Scan for the cell matching the given text and deliver its (X, Y) coordinate at center. 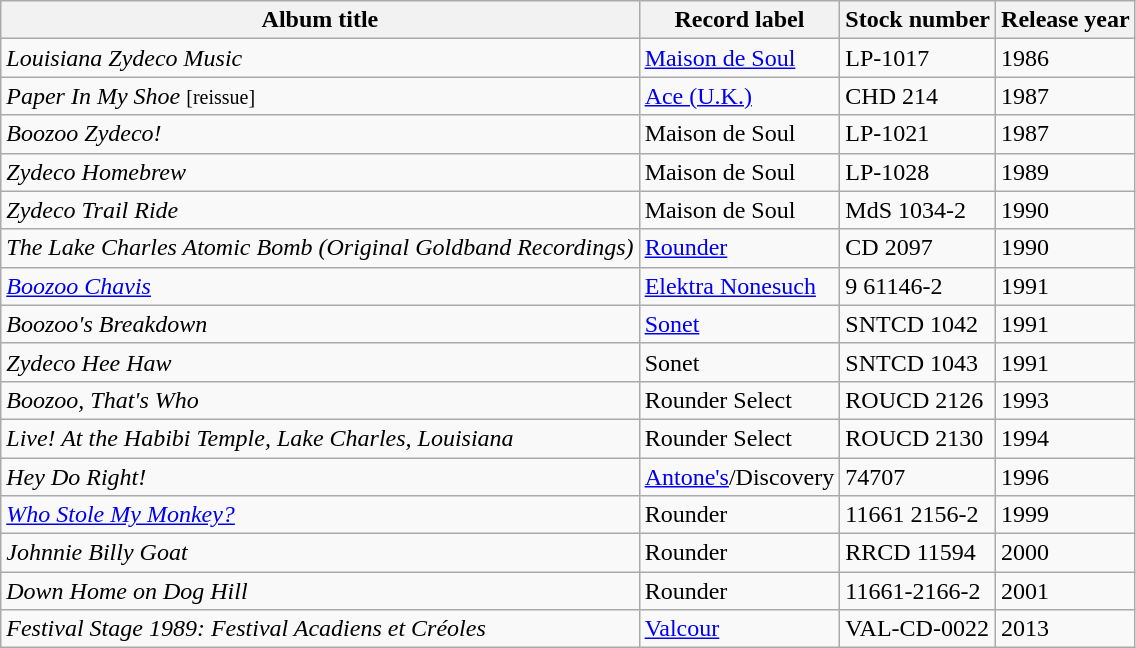
ROUCD 2126 (918, 400)
Album title (320, 20)
Live! At the Habibi Temple, Lake Charles, Louisiana (320, 438)
Zydeco Trail Ride (320, 210)
11661 2156-2 (918, 515)
Johnnie Billy Goat (320, 553)
1999 (1066, 515)
The Lake Charles Atomic Bomb (Original Goldband Recordings) (320, 248)
Ace (U.K.) (740, 96)
Record label (740, 20)
1996 (1066, 477)
CD 2097 (918, 248)
9 61146-2 (918, 286)
Boozoo, That's Who (320, 400)
Stock number (918, 20)
MdS 1034-2 (918, 210)
Elektra Nonesuch (740, 286)
Antone's/Discovery (740, 477)
2001 (1066, 591)
1986 (1066, 58)
Paper In My Shoe [reissue] (320, 96)
Boozoo's Breakdown (320, 324)
Boozoo Zydeco! (320, 134)
Zydeco Hee Haw (320, 362)
SNTCD 1043 (918, 362)
11661-2166-2 (918, 591)
Valcour (740, 629)
1993 (1066, 400)
Boozoo Chavis (320, 286)
LP-1028 (918, 172)
1989 (1066, 172)
Who Stole My Monkey? (320, 515)
SNTCD 1042 (918, 324)
ROUCD 2130 (918, 438)
Louisiana Zydeco Music (320, 58)
VAL-CD-0022 (918, 629)
RRCD 11594 (918, 553)
LP-1021 (918, 134)
Release year (1066, 20)
Zydeco Homebrew (320, 172)
LP-1017 (918, 58)
1994 (1066, 438)
2013 (1066, 629)
Down Home on Dog Hill (320, 591)
CHD 214 (918, 96)
Hey Do Right! (320, 477)
74707 (918, 477)
2000 (1066, 553)
Festival Stage 1989: Festival Acadiens et Créoles (320, 629)
